Capture the cell that displays the provided text and extract its (X, Y) central coordinate. 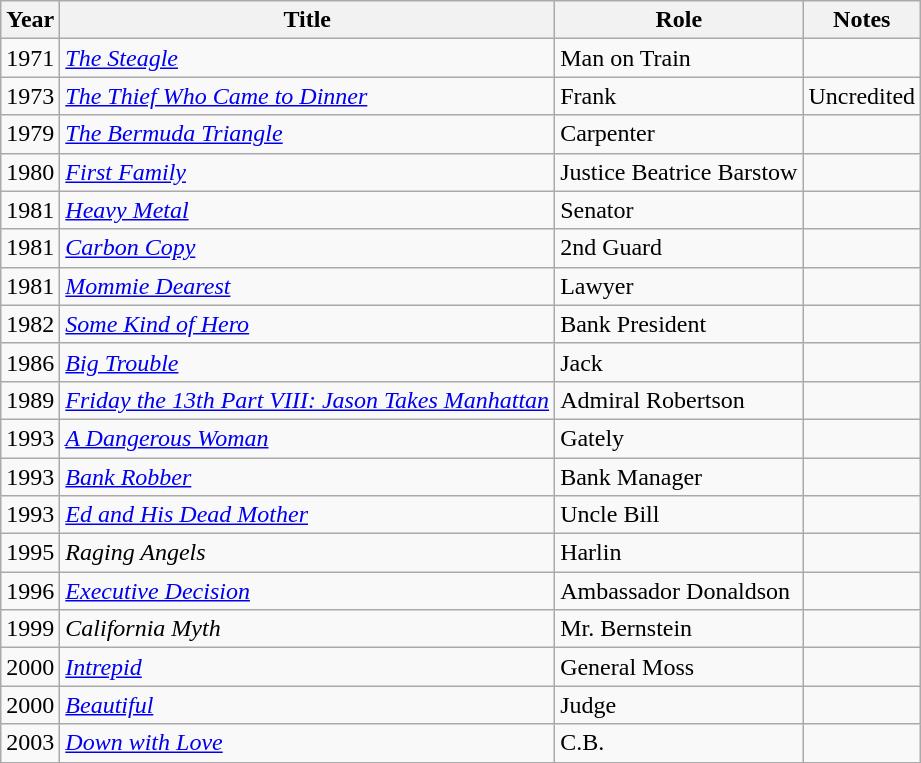
Ambassador Donaldson (679, 591)
C.B. (679, 743)
Lawyer (679, 286)
Notes (862, 20)
1973 (30, 96)
Mr. Bernstein (679, 629)
Ed and His Dead Mother (308, 515)
1995 (30, 553)
Big Trouble (308, 362)
Heavy Metal (308, 210)
The Bermuda Triangle (308, 134)
Intrepid (308, 667)
Carbon Copy (308, 248)
First Family (308, 172)
Down with Love (308, 743)
Senator (679, 210)
1989 (30, 400)
1996 (30, 591)
Harlin (679, 553)
Bank Manager (679, 477)
Admiral Robertson (679, 400)
1982 (30, 324)
The Steagle (308, 58)
General Moss (679, 667)
Role (679, 20)
Frank (679, 96)
Jack (679, 362)
Year (30, 20)
Man on Train (679, 58)
Uncredited (862, 96)
Justice Beatrice Barstow (679, 172)
1980 (30, 172)
1979 (30, 134)
A Dangerous Woman (308, 438)
Judge (679, 705)
Bank Robber (308, 477)
California Myth (308, 629)
Friday the 13th Part VIII: Jason Takes Manhattan (308, 400)
The Thief Who Came to Dinner (308, 96)
2003 (30, 743)
Bank President (679, 324)
1986 (30, 362)
Beautiful (308, 705)
1999 (30, 629)
Some Kind of Hero (308, 324)
2nd Guard (679, 248)
Executive Decision (308, 591)
Mommie Dearest (308, 286)
1971 (30, 58)
Carpenter (679, 134)
Uncle Bill (679, 515)
Gately (679, 438)
Title (308, 20)
Raging Angels (308, 553)
